Detect which cell encompasses the target text, then output its (X, Y) center coordinate. 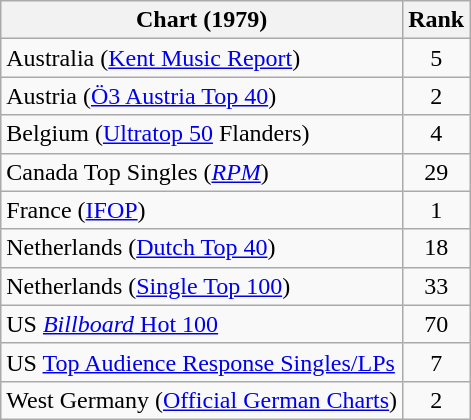
70 (436, 324)
5 (436, 58)
29 (436, 172)
Netherlands (Single Top 100) (202, 286)
West Germany (Official German Charts) (202, 400)
France (IFOP) (202, 210)
Canada Top Singles (RPM) (202, 172)
4 (436, 134)
US Billboard Hot 100 (202, 324)
33 (436, 286)
Netherlands (Dutch Top 40) (202, 248)
18 (436, 248)
Belgium (Ultratop 50 Flanders) (202, 134)
Chart (1979) (202, 20)
US Top Audience Response Singles/LPs (202, 362)
Australia (Kent Music Report) (202, 58)
Rank (436, 20)
Austria (Ö3 Austria Top 40) (202, 96)
7 (436, 362)
1 (436, 210)
